Return the [x, y] coordinate for the center point of the cell that contains the specified text.  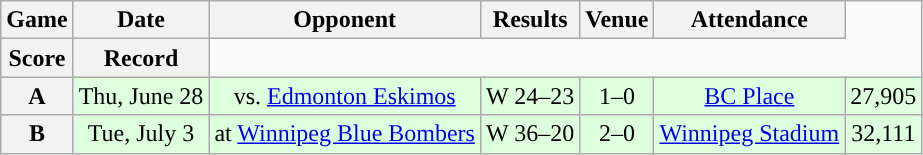
Tue, July 3 [141, 134]
W 24–23 [530, 96]
1–0 [617, 96]
Game [37, 20]
Score [37, 58]
2–0 [617, 134]
B [37, 134]
27,905 [884, 96]
at Winnipeg Blue Bombers [345, 134]
Date [141, 20]
Winnipeg Stadium [750, 134]
Opponent [345, 20]
W 36–20 [530, 134]
Record [141, 58]
vs. Edmonton Eskimos [345, 96]
A [37, 96]
Results [530, 20]
32,111 [884, 134]
Venue [617, 20]
Attendance [750, 20]
Thu, June 28 [141, 96]
BC Place [750, 96]
